Scan for the cell matching the given text and deliver its [x, y] coordinate at center. 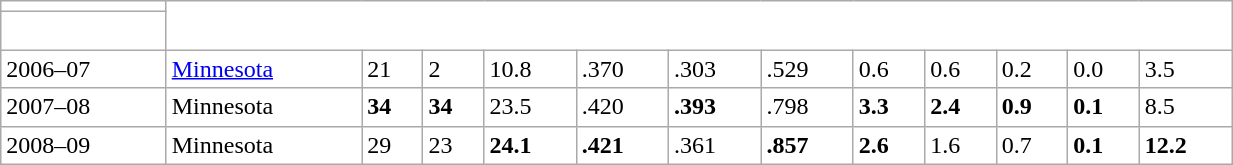
3.5 [1186, 69]
10.8 [530, 69]
.420 [622, 107]
0.0 [1104, 69]
2.4 [960, 107]
23 [454, 145]
2.6 [888, 145]
2008–09 [84, 145]
3.3 [888, 107]
.303 [715, 69]
2006–07 [84, 69]
12.2 [1186, 145]
0.2 [1032, 69]
1.6 [960, 145]
8.5 [1186, 107]
.857 [807, 145]
24.1 [530, 145]
0.9 [1032, 107]
.798 [807, 107]
.421 [622, 145]
2 [454, 69]
0.7 [1032, 145]
.361 [715, 145]
21 [392, 69]
.370 [622, 69]
29 [392, 145]
2007–08 [84, 107]
.529 [807, 69]
.393 [715, 107]
23.5 [530, 107]
